Return the (X, Y) coordinate for the center point of the cell that contains the specified text.  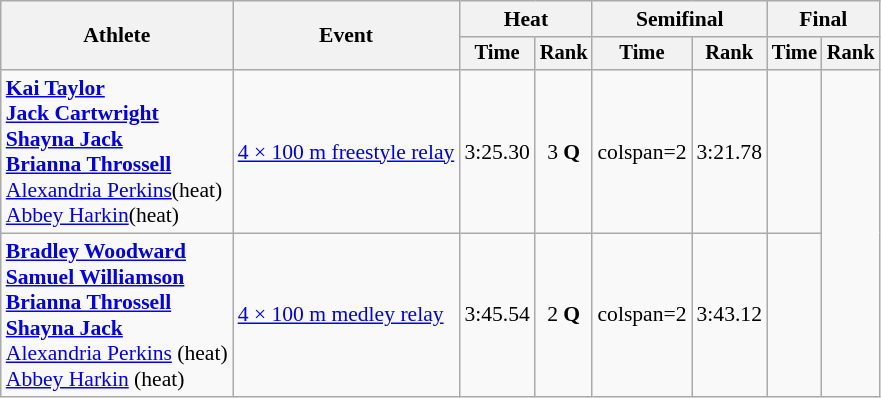
3:21.78 (730, 152)
2 Q (564, 316)
4 × 100 m medley relay (346, 316)
4 × 100 m freestyle relay (346, 152)
3:43.12 (730, 316)
Bradley WoodwardSamuel WilliamsonBrianna ThrossellShayna JackAlexandria Perkins (heat)Abbey Harkin (heat) (117, 316)
Event (346, 36)
3 Q (564, 152)
Athlete (117, 36)
Kai TaylorJack CartwrightShayna JackBrianna ThrossellAlexandria Perkins(heat)Abbey Harkin(heat) (117, 152)
3:45.54 (496, 316)
Heat (526, 19)
Semifinal (680, 19)
3:25.30 (496, 152)
Final (823, 19)
